From the cell containing the given text, extract its center point as [X, Y] coordinate. 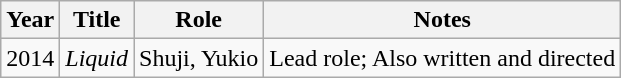
Liquid [97, 58]
Lead role; Also written and directed [442, 58]
Title [97, 20]
Year [30, 20]
Role [199, 20]
Shuji, Yukio [199, 58]
2014 [30, 58]
Notes [442, 20]
